Provide the (x, y) coordinate of the cell's center where the given text is located.  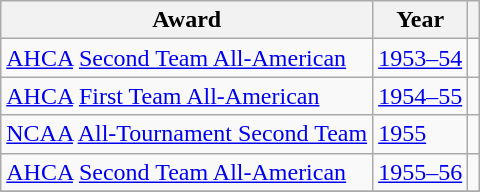
Award (187, 20)
1955–56 (420, 172)
1955 (420, 134)
1954–55 (420, 96)
NCAA All-Tournament Second Team (187, 134)
AHCA First Team All-American (187, 96)
Year (420, 20)
1953–54 (420, 58)
